Locate the cell with the specified text and output its (x, y) center coordinate. 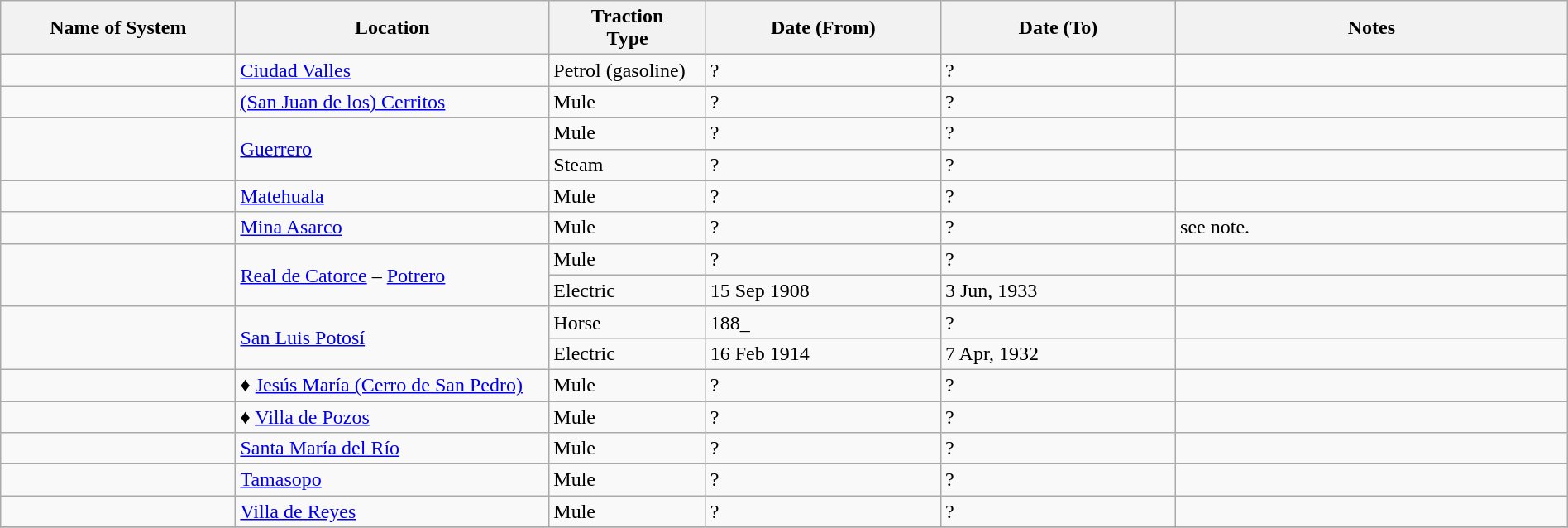
3 Jun, 1933 (1058, 290)
♦ Villa de Pozos (392, 416)
(San Juan de los) Cerritos (392, 102)
TractionType (627, 28)
Location (392, 28)
Date (From) (823, 28)
♦ Jesús María (Cerro de San Pedro) (392, 385)
Tamasopo (392, 480)
Horse (627, 322)
Villa de Reyes (392, 511)
7 Apr, 1932 (1058, 353)
Mina Asarco (392, 228)
188_ (823, 322)
Ciudad Valles (392, 70)
Steam (627, 165)
San Luis Potosí (392, 338)
15 Sep 1908 (823, 290)
Petrol (gasoline) (627, 70)
Santa María del Río (392, 449)
Real de Catorce – Potrero (392, 275)
Date (To) (1058, 28)
Name of System (118, 28)
Guerrero (392, 149)
see note. (1372, 228)
Matehuala (392, 196)
Notes (1372, 28)
16 Feb 1914 (823, 353)
